Identify which cell holds the provided text, then report its [x, y] central coordinate. 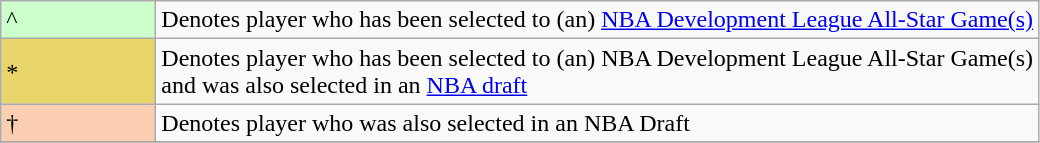
Denotes player who has been selected to (an) NBA Development League All-Star Game(s) [598, 20]
Denotes player who was also selected in an NBA Draft [598, 123]
* [78, 72]
^ [78, 20]
Denotes player who has been selected to (an) NBA Development League All-Star Game(s) and was also selected in an NBA draft [598, 72]
† [78, 123]
